Provide the [X, Y] coordinate of the cell's center where the given text is located.  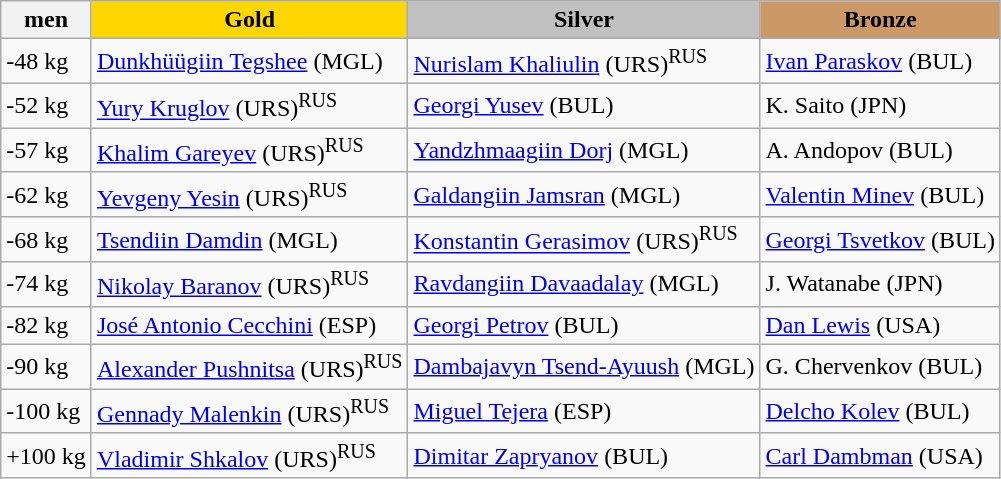
A. Andopov (BUL) [880, 150]
Georgi Tsvetkov (BUL) [880, 240]
-57 kg [46, 150]
Konstantin Gerasimov (URS)RUS [584, 240]
men [46, 20]
Silver [584, 20]
Georgi Yusev (BUL) [584, 106]
Yevgeny Yesin (URS)RUS [250, 194]
Nurislam Khaliulin (URS)RUS [584, 62]
-48 kg [46, 62]
Khalim Gareyev (URS)RUS [250, 150]
Tsendiin Damdin (MGL) [250, 240]
Georgi Petrov (BUL) [584, 325]
Gold [250, 20]
Ivan Paraskov (BUL) [880, 62]
-52 kg [46, 106]
Vladimir Shkalov (URS)RUS [250, 456]
-90 kg [46, 366]
-100 kg [46, 412]
-68 kg [46, 240]
Nikolay Baranov (URS)RUS [250, 284]
Valentin Minev (BUL) [880, 194]
Galdangiin Jamsran (MGL) [584, 194]
Bronze [880, 20]
Ravdangiin Davaadalay (MGL) [584, 284]
Alexander Pushnitsa (URS)RUS [250, 366]
K. Saito (JPN) [880, 106]
G. Chervenkov (BUL) [880, 366]
José Antonio Cecchini (ESP) [250, 325]
Dunkhüügiin Tegshee (MGL) [250, 62]
Gennady Malenkin (URS)RUS [250, 412]
-82 kg [46, 325]
+100 kg [46, 456]
J. Watanabe (JPN) [880, 284]
Dimitar Zapryanov (BUL) [584, 456]
Yury Kruglov (URS)RUS [250, 106]
Dambajavyn Tsend-Ayuush (MGL) [584, 366]
Delcho Kolev (BUL) [880, 412]
Dan Lewis (USA) [880, 325]
-62 kg [46, 194]
Carl Dambman (USA) [880, 456]
Miguel Tejera (ESP) [584, 412]
-74 kg [46, 284]
Yandzhmaagiin Dorj (MGL) [584, 150]
